Determine the (X, Y) coordinate at the center of the cell enclosing the given text.  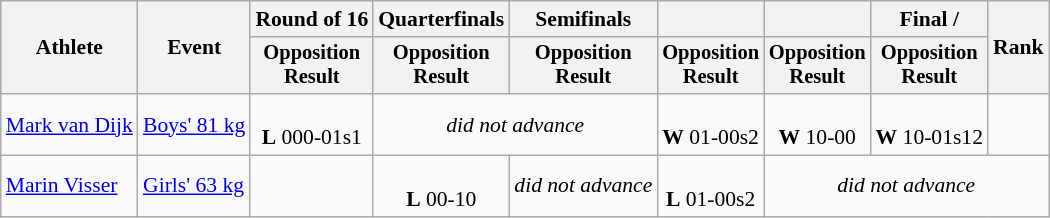
W 10-01s12 (930, 124)
Final / (930, 19)
Round of 16 (312, 19)
Marin Visser (70, 186)
Boys' 81 kg (194, 124)
Girls' 63 kg (194, 186)
Athlete (70, 48)
L 00-10 (441, 186)
Quarterfinals (441, 19)
L 01-00s2 (710, 186)
L 000-01s1 (312, 124)
Mark van Dijk (70, 124)
Event (194, 48)
W 10-00 (818, 124)
Semifinals (583, 19)
W 01-00s2 (710, 124)
Rank (1018, 48)
